Determine the (x, y) coordinate at the center of the cell enclosing the given text.  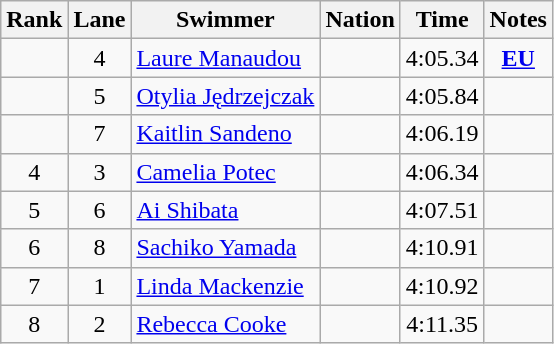
Laure Manaudou (226, 58)
Camelia Potec (226, 172)
Time (442, 20)
Rank (34, 20)
4:05.84 (442, 96)
Linda Mackenzie (226, 286)
2 (100, 324)
Lane (100, 20)
Swimmer (226, 20)
4:10.92 (442, 286)
4:07.51 (442, 210)
4:11.35 (442, 324)
3 (100, 172)
1 (100, 286)
EU (518, 58)
4:06.34 (442, 172)
4:05.34 (442, 58)
Nation (360, 20)
Otylia Jędrzejczak (226, 96)
Kaitlin Sandeno (226, 134)
4:10.91 (442, 248)
Sachiko Yamada (226, 248)
Ai Shibata (226, 210)
Notes (518, 20)
Rebecca Cooke (226, 324)
4:06.19 (442, 134)
